Identify which cell holds the provided text, then report its (x, y) central coordinate. 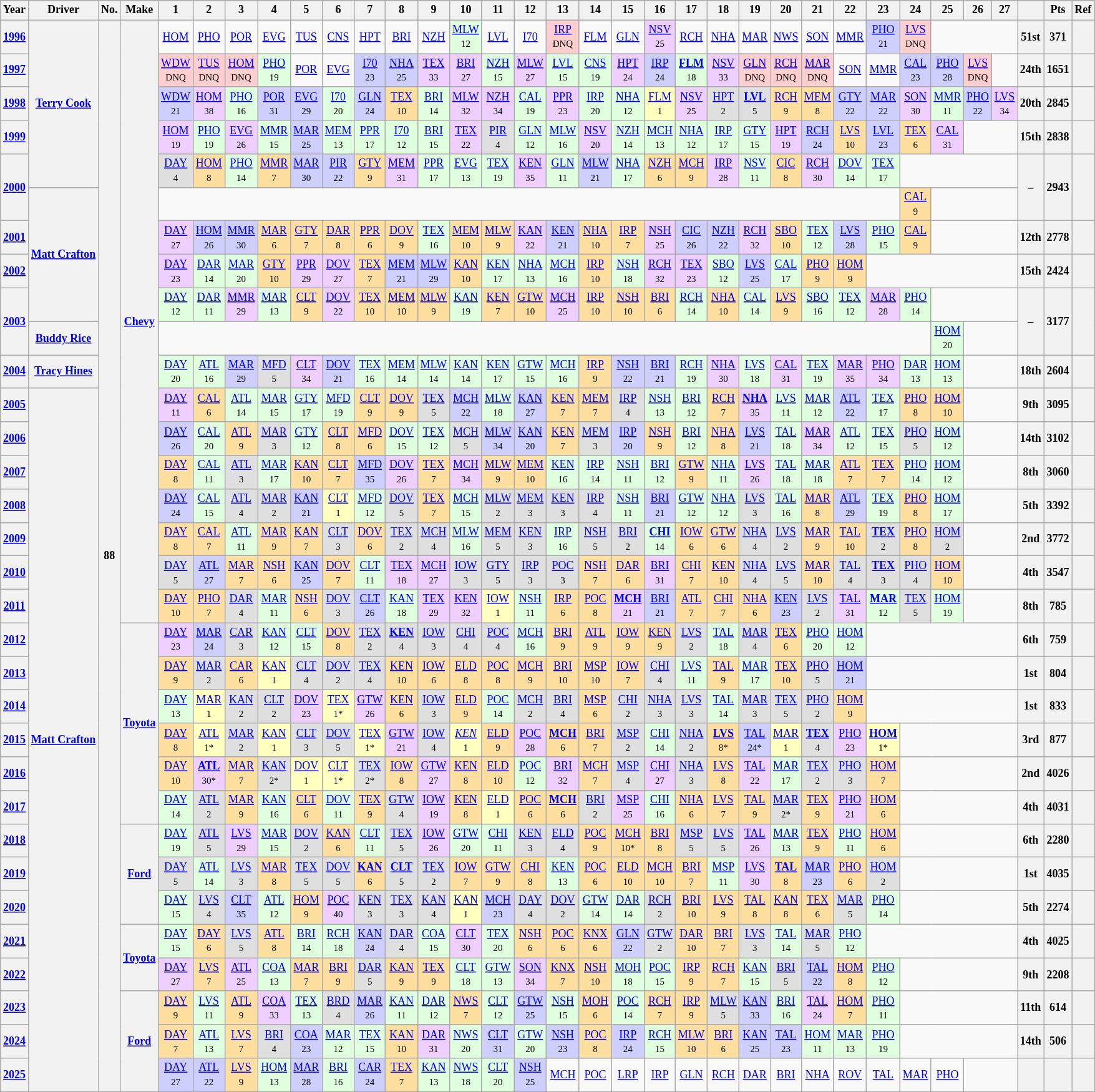
MSP2 (628, 740)
GTW4 (402, 807)
TAL31 (850, 606)
KAN13 (433, 1075)
DAY12 (176, 305)
GTW13 (498, 975)
MLW29 (433, 271)
CAL20 (208, 439)
Year (15, 10)
1998 (15, 104)
6 (338, 10)
COA15 (433, 941)
DAY13 (176, 706)
MMR11 (947, 104)
DAY11 (176, 405)
MCH5 (466, 439)
TEX20 (498, 941)
2017 (15, 807)
RCH14 (691, 305)
RCH30 (817, 171)
11 (498, 10)
MCH34 (466, 472)
CAL19 (530, 104)
GTW21 (402, 740)
NSV33 (724, 71)
2018 (15, 841)
NSH22 (628, 372)
MAR26 (370, 1008)
26 (978, 10)
3547 (1058, 573)
TAL4 (850, 573)
ATL3 (241, 472)
TAL24* (755, 740)
MMR7 (275, 171)
MMR30 (241, 238)
GTY15 (755, 137)
Chevy (140, 321)
MCH27 (433, 573)
22 (850, 10)
2016 (15, 774)
MFD35 (370, 472)
88 (110, 556)
PHO15 (883, 238)
SON34 (530, 975)
KEN13 (563, 874)
GTW6 (724, 539)
NHA30 (724, 372)
KEN23 (786, 606)
POR31 (275, 104)
17 (691, 10)
759 (1058, 640)
GTW10 (530, 305)
833 (1058, 706)
LVL23 (883, 137)
2007 (15, 472)
CLT6 (307, 807)
MLW14 (433, 372)
MAR25 (307, 137)
GTW14 (595, 907)
HOM11 (817, 1041)
POC12 (530, 774)
DAY6 (208, 941)
COA33 (275, 1008)
GTY22 (850, 104)
FLM (595, 37)
CAL6 (208, 405)
SBO12 (724, 271)
LVS29 (241, 841)
18th (1031, 372)
MFD12 (370, 505)
MOH18 (628, 975)
ELD4 (563, 841)
2013 (15, 673)
2014 (15, 706)
BRI32 (563, 774)
CHI27 (660, 774)
CAL17 (786, 271)
ATL29 (850, 505)
MCH2 (530, 706)
NHA13 (530, 271)
Tracy Hines (63, 372)
KAN19 (466, 305)
ATL13 (208, 1041)
TEX29 (433, 606)
CAR6 (241, 673)
GLN11 (563, 171)
FLM1 (660, 104)
LVL5 (755, 104)
2274 (1058, 907)
3060 (1058, 472)
MLW10 (691, 1041)
POC28 (530, 740)
PHO6 (850, 874)
MAR29 (241, 372)
NSH23 (563, 1041)
KEN9 (660, 640)
24 (915, 10)
KAN20 (530, 439)
CLT12 (498, 1008)
10 (466, 10)
PHO9 (817, 271)
KAN8 (786, 907)
2025 (15, 1075)
MEM7 (595, 405)
BRI31 (660, 573)
MSP4 (628, 774)
NWS7 (466, 1008)
2009 (15, 539)
NZH34 (498, 104)
2012 (15, 640)
TAL10 (850, 539)
MAR2* (786, 807)
13 (563, 10)
KAN27 (530, 405)
MLW32 (466, 104)
MARDNQ (817, 71)
CHI2 (628, 706)
DOV7 (338, 573)
19 (755, 10)
PHO4 (915, 573)
506 (1058, 1041)
TAL (883, 1075)
Make (140, 10)
CIC8 (786, 171)
MAR18 (817, 472)
GTW26 (370, 706)
SON30 (915, 104)
MSP11 (724, 874)
CLT20 (498, 1075)
PIR22 (338, 171)
KEN16 (563, 472)
LVS8 (724, 774)
RCH18 (338, 941)
HOM38 (208, 104)
POC40 (338, 907)
27 (1005, 10)
LVS21 (755, 439)
IRP6 (563, 606)
GTY5 (498, 573)
HOM20 (947, 338)
CLT1* (338, 774)
MAR22 (883, 104)
I7012 (402, 137)
371 (1058, 37)
MSP25 (628, 807)
3177 (1058, 321)
IRP3 (530, 573)
2778 (1058, 238)
KEN4 (402, 640)
2003 (15, 321)
NHA35 (755, 405)
CIC26 (691, 238)
2004 (15, 372)
PPR6 (370, 238)
DOV14 (850, 171)
KAN16 (275, 807)
RCHDNQ (786, 71)
POC4 (498, 640)
CLT31 (498, 1041)
NZH14 (628, 137)
HPT2 (724, 104)
PHO28 (947, 71)
GTY9 (370, 171)
NHA8 (724, 439)
MCH7 (595, 774)
LVS18 (755, 372)
CLT5 (402, 874)
MAR30 (307, 171)
IRP7 (628, 238)
COA23 (307, 1041)
ATL1* (208, 740)
CHI11 (498, 841)
CLT34 (307, 372)
IRP 9 (691, 975)
IOW1 (498, 606)
1999 (15, 137)
CLT8 (338, 439)
CLT15 (307, 640)
3772 (1058, 539)
2011 (15, 606)
1 (176, 10)
TUSDNQ (208, 71)
MCH10 (660, 874)
2280 (1058, 841)
2019 (15, 874)
ATL8 (275, 941)
2010 (15, 573)
BRI5 (786, 975)
MCH15 (466, 505)
KAN4 (433, 907)
LVS30 (755, 874)
HPT24 (628, 71)
ATL2 (208, 807)
2000 (15, 187)
RCH24 (817, 137)
COA13 (275, 975)
IRPDNQ (563, 37)
2024 (15, 1041)
MAR4 (755, 640)
BRD4 (338, 1008)
IOW26 (433, 841)
MLW21 (595, 171)
LVS25 (755, 271)
KAN22 (530, 238)
CLT4 (307, 673)
GLN24 (370, 104)
MCH21 (628, 606)
POC 15 (660, 975)
51st (1031, 37)
HOM1* (883, 740)
12 (530, 10)
CNS19 (595, 71)
NSH15 (563, 1008)
PHO7 (208, 606)
ATL16 (208, 372)
PHO3 (850, 774)
MAR20 (241, 271)
NZH6 (660, 171)
4 (275, 10)
PHO34 (883, 372)
CLT7 (338, 472)
2845 (1058, 104)
ATL11 (241, 539)
LVS8* (724, 740)
DAR6 (628, 573)
KAN12 (275, 640)
MCH22 (466, 405)
LVS10 (850, 137)
15 (628, 10)
2021 (15, 941)
CLT35 (241, 907)
DOV8 (338, 640)
GTW12 (691, 505)
LVS4 (208, 907)
NSH7 (595, 573)
CHI8 (530, 874)
DAY24 (176, 505)
LVL15 (563, 71)
LVS34 (1005, 104)
I7020 (338, 104)
Buddy Rice (63, 338)
PHO16 (241, 104)
MCH (563, 1075)
12th (1031, 238)
PHO22 (978, 104)
DOV26 (402, 472)
HOM17 (947, 505)
LVS26 (755, 472)
IRP17 (724, 137)
DOV15 (402, 439)
2208 (1058, 975)
TAL26 (755, 841)
TEX23 (691, 271)
NSH9 (660, 439)
NZH (433, 37)
CAR3 (241, 640)
DAR5 (370, 975)
IOW9 (628, 640)
DAR12 (433, 1008)
SBO10 (786, 238)
HOMDNQ (241, 71)
MAR35 (850, 372)
5 (307, 10)
25 (947, 10)
8 (402, 10)
RCH19 (691, 372)
MLW5 (724, 1008)
DAR (755, 1075)
KNX6 (595, 941)
TEX33 (433, 71)
MAR6 (275, 238)
MSP10 (595, 673)
804 (1058, 673)
614 (1058, 1008)
NSH13 (660, 405)
KAN9 (402, 975)
11th (1031, 1008)
DAY26 (176, 439)
TAL24 (817, 1008)
DOV22 (338, 305)
DOV21 (338, 372)
DOV11 (338, 807)
CNS (338, 37)
1996 (15, 37)
CAL14 (755, 305)
KEN35 (530, 171)
MEM31 (402, 171)
HPT19 (786, 137)
BRI15 (433, 137)
I70 (530, 37)
1651 (1058, 71)
CAL11 (208, 472)
PPR29 (307, 271)
3095 (1058, 405)
MOH6 (595, 1008)
CLT26 (370, 606)
2943 (1058, 187)
GTY17 (307, 405)
MCH10* (628, 841)
NSH5 (595, 539)
GTW2 (660, 941)
2020 (15, 907)
KEN6 (402, 706)
4026 (1058, 774)
2838 (1058, 137)
2008 (15, 505)
MAR10 (817, 573)
ATL4 (241, 505)
21 (817, 10)
DAY20 (176, 372)
4035 (1058, 874)
DOV1 (307, 774)
GTW27 (433, 774)
785 (1058, 606)
2424 (1058, 271)
1997 (15, 71)
CAL7 (208, 539)
DOV23 (307, 706)
NSV20 (595, 137)
NSH18 (628, 271)
PHO23 (850, 740)
2023 (15, 1008)
BRI8 (660, 841)
IRP28 (724, 171)
KEN32 (466, 606)
MFD6 (370, 439)
MLW12 (466, 37)
2002 (15, 271)
KNX7 (563, 975)
I7023 (370, 71)
MLW27 (530, 71)
TEX22 (466, 137)
KEN21 (563, 238)
NWS (786, 37)
ELD8 (466, 673)
KAN2* (275, 774)
HOM (176, 37)
2006 (15, 439)
ELD1 (498, 807)
CAL15 (208, 505)
KAN14 (466, 372)
MCH13 (660, 137)
KAN18 (402, 606)
3rd (1031, 740)
DAY7 (176, 1041)
LVS28 (850, 238)
2005 (15, 405)
MCH25 (563, 305)
NHA11 (724, 472)
KAN24 (370, 941)
20th (1031, 104)
16 (660, 10)
NWS18 (466, 1075)
GLN22 (628, 941)
LVL (498, 37)
ATL30* (208, 774)
24th (1031, 71)
IRP16 (563, 539)
NHA25 (402, 71)
2 (208, 10)
MEM14 (402, 372)
IRP14 (595, 472)
MEM8 (817, 104)
DAR11 (208, 305)
DOV3 (338, 606)
MLW34 (498, 439)
DAR13 (915, 372)
GTY12 (307, 439)
14 (595, 10)
KAN33 (755, 1008)
RCH9 (786, 104)
2001 (15, 238)
DOV6 (370, 539)
PHO2 (817, 706)
NHA17 (628, 171)
DAR31 (433, 1041)
DAR10 (691, 941)
KAN7 (307, 539)
MFD19 (338, 405)
MMR15 (275, 137)
2022 (15, 975)
877 (1058, 740)
KAN15 (755, 975)
FLM18 (691, 71)
KAN21 (307, 505)
IRP (660, 1075)
NZH15 (498, 71)
BRI27 (466, 71)
MSP6 (595, 706)
MEM21 (402, 271)
GTY10 (275, 271)
CLT1 (338, 505)
CLT18 (466, 975)
NZH22 (724, 238)
3102 (1058, 439)
4025 (1058, 941)
KEN1 (466, 740)
DAY19 (176, 841)
GTW15 (530, 372)
MMR29 (241, 305)
SBO16 (817, 305)
NSV11 (755, 171)
CHI16 (660, 807)
GTW25 (530, 1008)
TUS (307, 37)
7 (370, 10)
2015 (15, 740)
WDW21 (176, 104)
MAR23 (817, 874)
DAY14 (176, 807)
18 (724, 10)
TAL16 (786, 505)
MLW2 (498, 505)
ATL5 (208, 841)
MCH4 (433, 539)
PIR4 (498, 137)
No. (110, 10)
MEM13 (338, 137)
3392 (1058, 505)
IOW19 (433, 807)
MFD5 (275, 372)
NWS20 (466, 1041)
4031 (1058, 807)
MLW18 (498, 405)
TAL23 (786, 1041)
CAR24 (370, 1075)
9 (433, 10)
3 (241, 10)
CAL23 (915, 71)
ROV (850, 1075)
KAN11 (402, 1008)
MAR24 (208, 640)
PHO20 (817, 640)
TEX13 (307, 1008)
MAR11 (275, 606)
RCH15 (660, 1041)
GLN12 (530, 137)
RCH2 (660, 907)
CLT2 (275, 706)
IOW8 (402, 774)
HPT (370, 37)
POC9 (595, 841)
POC3 (563, 573)
DOV27 (338, 271)
HOM21 (850, 673)
ATL27 (208, 573)
Pts (1058, 10)
POC (595, 1075)
NHA2 (691, 740)
CLT30 (466, 941)
20 (786, 10)
GTY7 (307, 238)
MAR34 (817, 439)
HOM26 (208, 238)
DAR8 (338, 238)
Ref (1083, 10)
TEX18 (402, 573)
EVG26 (241, 137)
WDWDNQ (176, 71)
KAN2 (241, 706)
MSP5 (691, 841)
EVG13 (466, 171)
PPR23 (563, 104)
MEM5 (498, 539)
Driver (63, 10)
2604 (1058, 372)
TEX2* (370, 774)
ATL25 (241, 975)
LRP (628, 1075)
GLNDNQ (755, 71)
MCH23 (498, 907)
EVG29 (307, 104)
Terry Cook (63, 104)
23 (883, 10)
IOW4 (433, 740)
